Output the [x, y] coordinate of the center of the cell containing the given text.  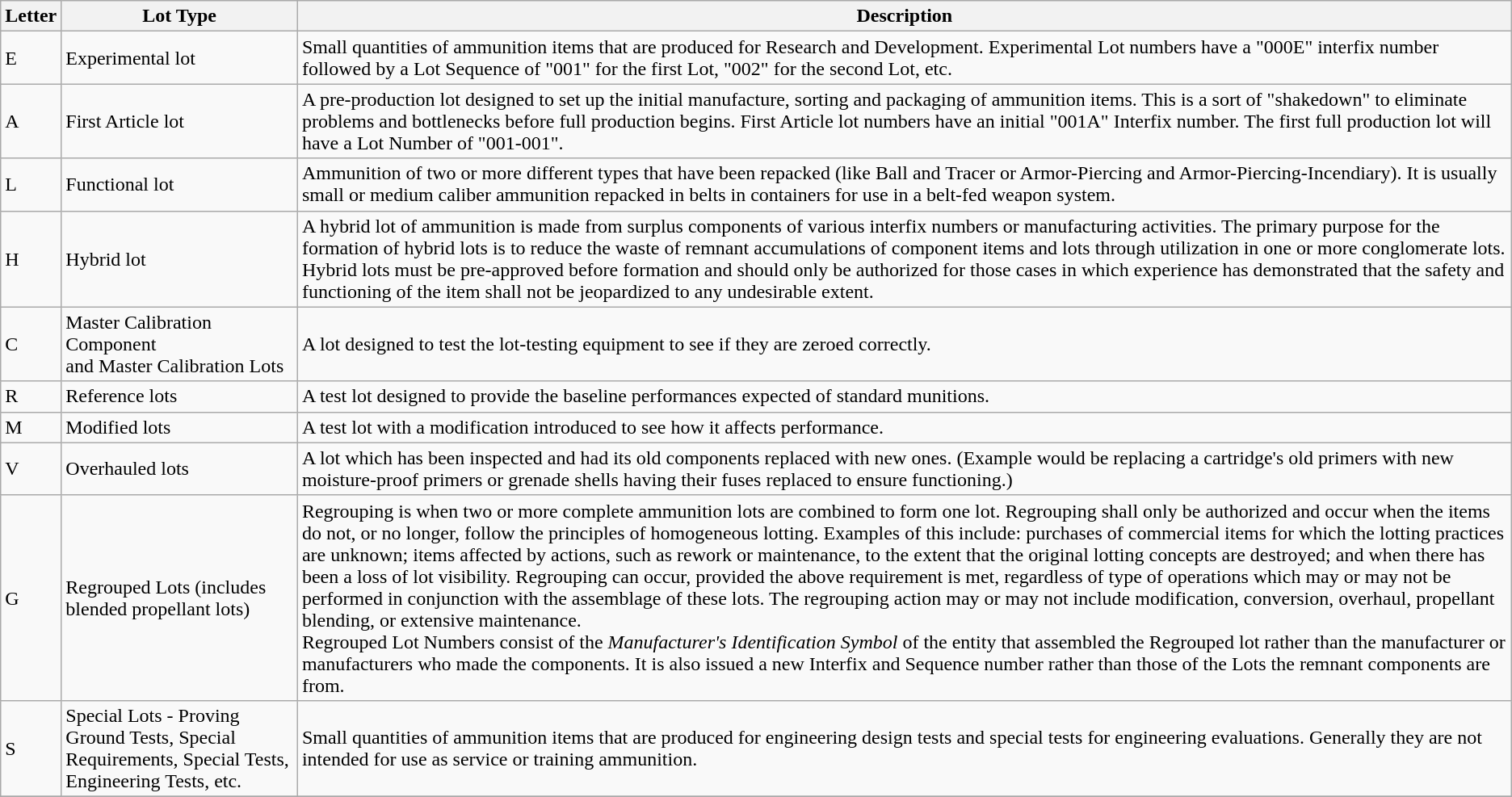
Description [905, 16]
A test lot designed to provide the baseline performances expected of standard munitions. [905, 396]
Lot Type [179, 16]
S [31, 748]
A [31, 121]
H [31, 258]
A test lot with a modification introduced to see how it affects performance. [905, 427]
Reference lots [179, 396]
Letter [31, 16]
Special Lots - Proving Ground Tests, Special Requirements, Special Tests, Engineering Tests, etc. [179, 748]
Modified lots [179, 427]
V [31, 468]
G [31, 598]
E [31, 58]
A lot designed to test the lot-testing equipment to see if they are zeroed correctly. [905, 344]
L [31, 184]
Functional lot [179, 184]
First Article lot [179, 121]
Overhauled lots [179, 468]
M [31, 427]
C [31, 344]
Hybrid lot [179, 258]
Experimental lot [179, 58]
Regrouped Lots (includes blended propellant lots) [179, 598]
Master Calibration Component and Master Calibration Lots [179, 344]
R [31, 396]
